Output the [X, Y] coordinate of the center of the cell containing the given text.  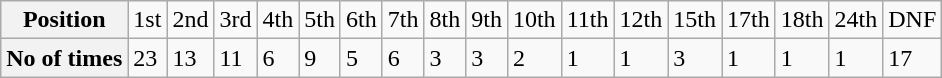
5 [361, 58]
12th [641, 20]
10th [534, 20]
11th [588, 20]
7th [403, 20]
24th [856, 20]
DNF [912, 20]
17th [749, 20]
13 [190, 58]
2nd [190, 20]
5th [320, 20]
11 [236, 58]
23 [148, 58]
3rd [236, 20]
No of times [64, 58]
6th [361, 20]
9 [320, 58]
4th [278, 20]
2 [534, 58]
9th [487, 20]
1st [148, 20]
15th [695, 20]
17 [912, 58]
18th [802, 20]
8th [445, 20]
Position [64, 20]
